For the text-containing cell, return its midpoint in (x, y) coordinate format. 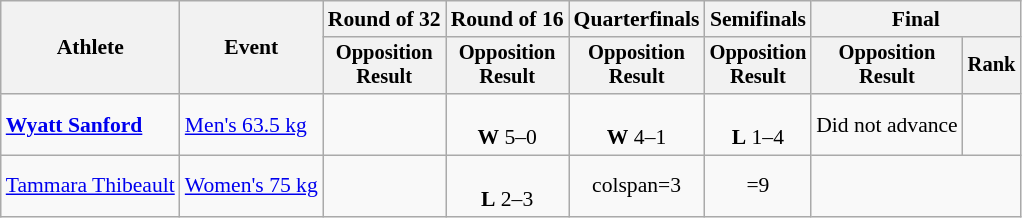
W 4–1 (637, 124)
Final (916, 19)
L 1–4 (758, 124)
Wyatt Sanford (90, 124)
Men's 63.5 kg (252, 124)
Semifinals (758, 19)
Round of 16 (508, 19)
Women's 75 kg (252, 186)
colspan=3 (637, 186)
W 5–0 (508, 124)
=9 (758, 186)
Round of 32 (384, 19)
L 2–3 (508, 186)
Did not advance (887, 124)
Rank (992, 66)
Athlete (90, 48)
Tammara Thibeault (90, 186)
Quarterfinals (637, 19)
Event (252, 48)
